Pinpoint the cell where the given text exists, returning its [X, Y] midpoint coordinate. 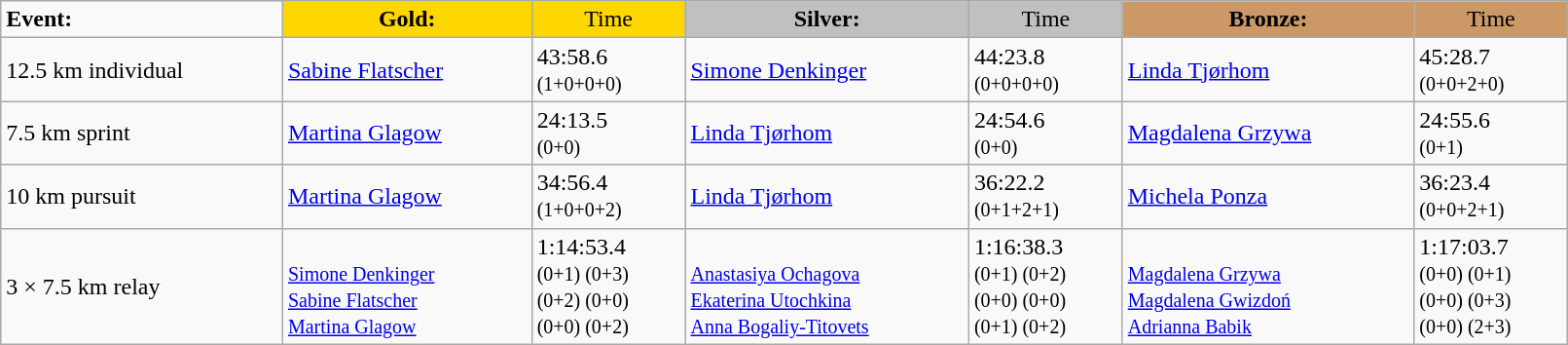
24:13.5(0+0) [608, 133]
Simone Denkinger Sabine Flatscher Martina Glagow [407, 287]
Simone Denkinger [827, 70]
1:17:03.7 (0+0) (0+1)(0+0) (0+3)(0+0) (2+3) [1491, 287]
Gold: [407, 19]
45:28.7(0+0+2+0) [1491, 70]
10 km pursuit [142, 197]
3 × 7.5 km relay [142, 287]
Sabine Flatscher [407, 70]
1:16:38.3 (0+1) (0+2)(0+0) (0+0)(0+1) (0+2) [1045, 287]
Event: [142, 19]
36:22.2 (0+1+2+1) [1045, 197]
24:54.6(0+0) [1045, 133]
Magdalena Grzywa [1268, 133]
12.5 km individual [142, 70]
44:23.8(0+0+0+0) [1045, 70]
1:14:53.4 (0+1) (0+3)(0+2) (0+0)(0+0) (0+2) [608, 287]
43:58.6(1+0+0+0) [608, 70]
7.5 km sprint [142, 133]
Anastasiya Ochagova Ekaterina Utochkina Anna Bogaliy-Titovets [827, 287]
36:23.4(0+0+2+1) [1491, 197]
Michela Ponza [1268, 197]
Silver: [827, 19]
Bronze: [1268, 19]
Magdalena Grzywa Magdalena Gwizdoń Adrianna Babik [1268, 287]
34:56.4 (1+0+0+2) [608, 197]
24:55.6(0+1) [1491, 133]
